Scan for the cell matching the given text and deliver its (X, Y) coordinate at center. 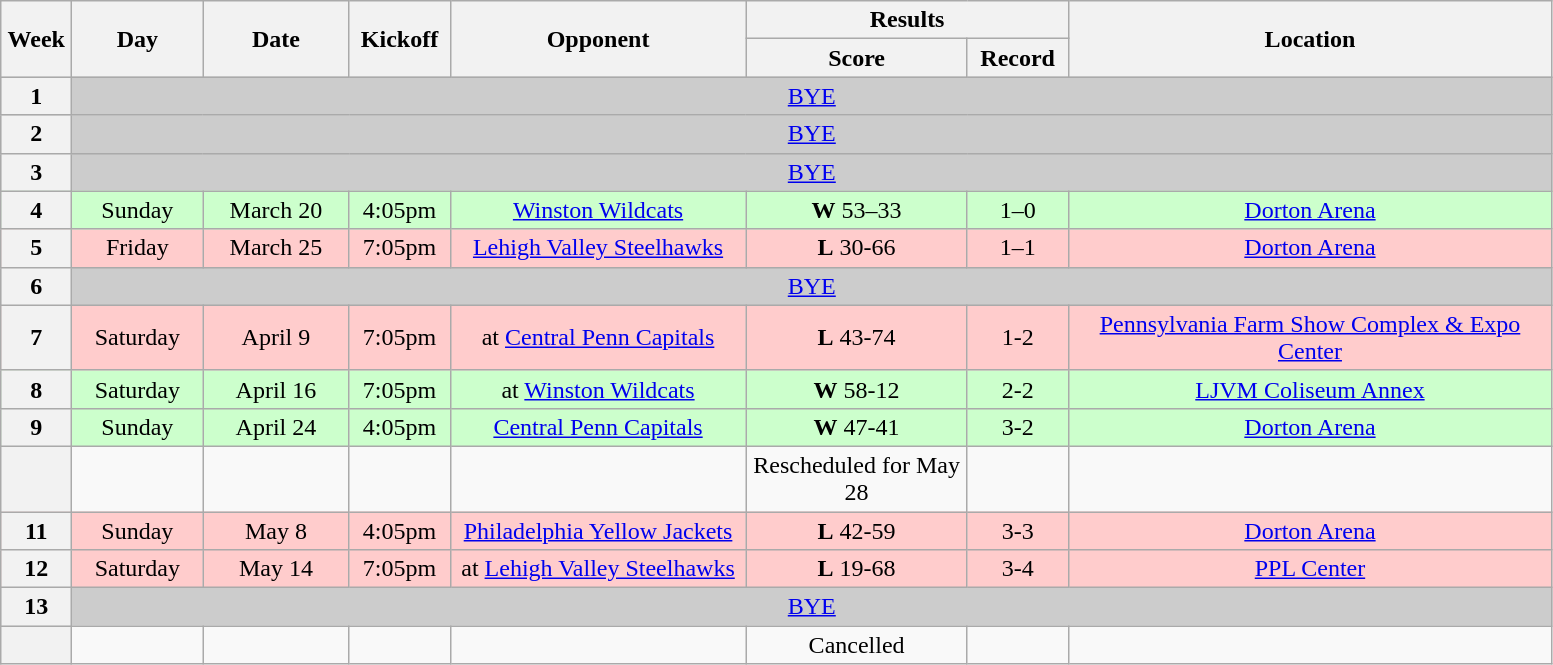
at Winston Wildcats (598, 389)
3-2 (1018, 427)
Cancelled (856, 645)
L 42-59 (856, 531)
Rescheduled for May 28 (856, 478)
Kickoff (400, 39)
April 24 (276, 427)
1–0 (1018, 210)
Date (276, 39)
1-2 (1018, 338)
Location (1310, 39)
LJVM Coliseum Annex (1310, 389)
PPL Center (1310, 569)
Pennsylvania Farm Show Complex & Expo Center (1310, 338)
Friday (138, 248)
Central Penn Capitals (598, 427)
5 (36, 248)
8 (36, 389)
at Lehigh Valley Steelhawks (598, 569)
Week (36, 39)
W 53–33 (856, 210)
4 (36, 210)
1–1 (1018, 248)
Results (907, 20)
13 (36, 607)
11 (36, 531)
W 47-41 (856, 427)
March 20 (276, 210)
L 43-74 (856, 338)
May 14 (276, 569)
Record (1018, 58)
L 30-66 (856, 248)
3 (36, 172)
at Central Penn Capitals (598, 338)
12 (36, 569)
3-3 (1018, 531)
Lehigh Valley Steelhawks (598, 248)
3-4 (1018, 569)
Score (856, 58)
April 9 (276, 338)
Day (138, 39)
April 16 (276, 389)
Opponent (598, 39)
2 (36, 134)
6 (36, 286)
2-2 (1018, 389)
W 58-12 (856, 389)
1 (36, 96)
7 (36, 338)
L 19-68 (856, 569)
May 8 (276, 531)
9 (36, 427)
March 25 (276, 248)
Philadelphia Yellow Jackets (598, 531)
Winston Wildcats (598, 210)
